Locate the cell with the specified text and output its (x, y) center coordinate. 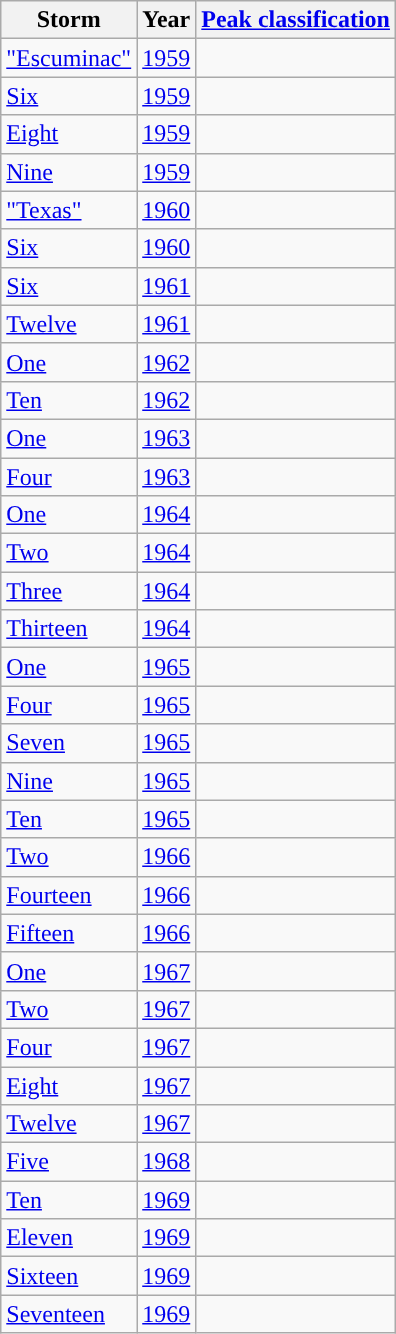
Thirteen (69, 629)
"Escuminac" (69, 58)
Five (69, 1162)
"Texas" (69, 210)
Peak classification (296, 20)
1968 (166, 1162)
Three (69, 591)
Seventeen (69, 1314)
Year (166, 20)
Seven (69, 743)
Fifteen (69, 933)
Sixteen (69, 1276)
Eleven (69, 1238)
Fourteen (69, 895)
Storm (69, 20)
